For the text-containing cell, return its midpoint in (X, Y) coordinate format. 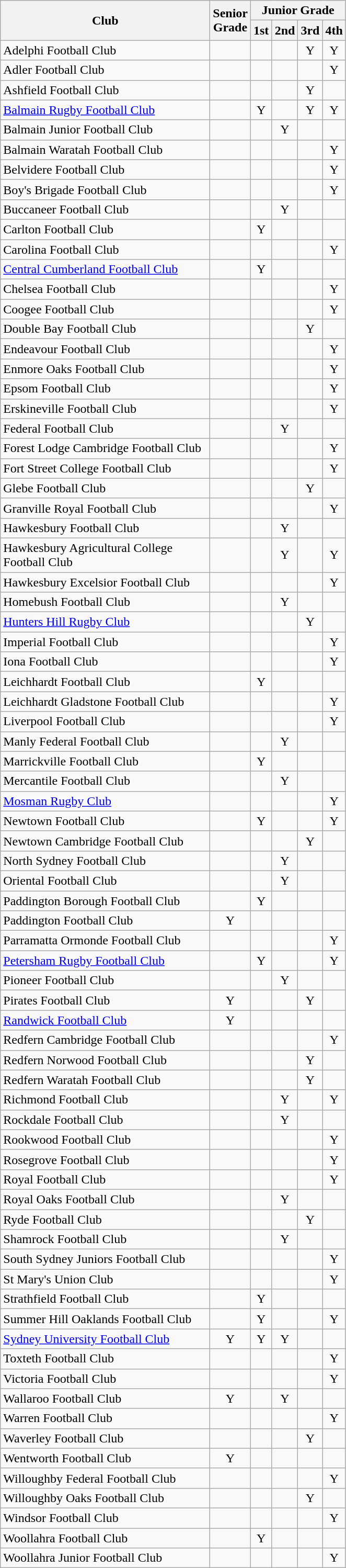
Hawkesbury Football Club (106, 528)
Homebush Football Club (106, 602)
1st (261, 30)
Forest Lodge Cambridge Football Club (106, 448)
Leichhardt Football Club (106, 682)
Junior Grade (298, 10)
Redfern Waratah Football Club (106, 1080)
Glebe Football Club (106, 488)
Wallaroo Football Club (106, 1398)
South Sydney Juniors Football Club (106, 1259)
4th (334, 30)
Fort Street College Football Club (106, 468)
Ryde Football Club (106, 1220)
Royal Oaks Football Club (106, 1199)
Epsom Football Club (106, 389)
Senior Grade (230, 20)
Balmain Waratah Football Club (106, 150)
Imperial Football Club (106, 642)
Marrickville Football Club (106, 761)
Adelphi Football Club (106, 50)
Newtown Cambridge Football Club (106, 841)
Carlton Football Club (106, 229)
Willoughby Federal Football Club (106, 1478)
Shamrock Football Club (106, 1239)
Rookwood Football Club (106, 1140)
Rockdale Football Club (106, 1120)
Boy's Brigade Football Club (106, 189)
Strathfield Football Club (106, 1299)
Manly Federal Football Club (106, 741)
Oriental Football Club (106, 881)
Sydney University Football Club (106, 1339)
Iona Football Club (106, 662)
Granville Royal Football Club (106, 508)
Willoughby Oaks Football Club (106, 1498)
Belvidere Football Club (106, 170)
Paddington Borough Football Club (106, 900)
Woollahra Football Club (106, 1538)
Randwick Football Club (106, 1020)
Ashfield Football Club (106, 90)
Wentworth Football Club (106, 1458)
Club (106, 20)
Pioneer Football Club (106, 980)
Royal Football Club (106, 1179)
Erskineville Football Club (106, 409)
Central Cumberland Football Club (106, 269)
Enmore Oaks Football Club (106, 369)
Double Bay Football Club (106, 329)
Parramatta Ormonde Football Club (106, 941)
Leichhardt Gladstone Football Club (106, 702)
Warren Football Club (106, 1418)
Carolina Football Club (106, 250)
Paddington Football Club (106, 921)
Newtown Football Club (106, 821)
Hawkesbury Agricultural College Football Club (106, 555)
Redfern Cambridge Football Club (106, 1040)
Mercantile Football Club (106, 781)
2nd (285, 30)
Endeavour Football Club (106, 349)
Petersham Rugby Football Club (106, 961)
Toxteth Football Club (106, 1359)
North Sydney Football Club (106, 861)
St Mary's Union Club (106, 1279)
Pirates Football Club (106, 1000)
Summer Hill Oaklands Football Club (106, 1319)
Chelsea Football Club (106, 289)
Adler Football Club (106, 70)
Liverpool Football Club (106, 721)
Federal Football Club (106, 428)
Redfern Norwood Football Club (106, 1060)
Balmain Junior Football Club (106, 130)
Mosman Rugby Club (106, 801)
Hunters Hill Rugby Club (106, 622)
Windsor Football Club (106, 1518)
Victoria Football Club (106, 1379)
3rd (310, 30)
Waverley Football Club (106, 1438)
Richmond Football Club (106, 1100)
Woollahra Junior Football Club (106, 1558)
Hawkesbury Excelsior Football Club (106, 582)
Buccaneer Football Club (106, 209)
Balmain Rugby Football Club (106, 110)
Rosegrove Football Club (106, 1159)
Coogee Football Club (106, 309)
